Output the (X, Y) coordinate of the center of the cell containing the given text.  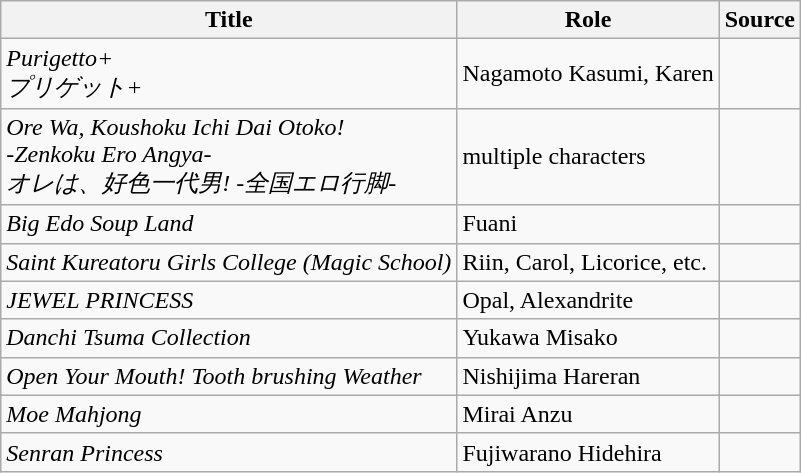
Mirai Anzu (588, 414)
Danchi Tsuma Collection (229, 338)
Fujiwarano Hidehira (588, 452)
Ore Wa, Koushoku Ichi Dai Otoko!-Zenkoku Ero Angya-オレは、好色一代男! -全国エロ行脚- (229, 156)
multiple characters (588, 156)
Senran Princess (229, 452)
Role (588, 20)
Title (229, 20)
Nagamoto Kasumi, Karen (588, 74)
Opal, Alexandrite (588, 300)
Moe Mahjong (229, 414)
JEWEL PRINCESS (229, 300)
Big Edo Soup Land (229, 224)
Source (760, 20)
Riin, Carol, Licorice, etc. (588, 262)
Yukawa Misako (588, 338)
Fuani (588, 224)
Open Your Mouth! Tooth brushing Weather (229, 376)
Nishijima Hareran (588, 376)
Purigetto+プリゲット+ (229, 74)
Saint Kureatoru Girls College (Magic School) (229, 262)
